Pinpoint the cell where the given text exists, returning its (x, y) midpoint coordinate. 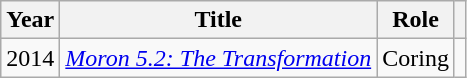
2014 (30, 58)
Moron 5.2: The Transformation (218, 58)
Coring (416, 58)
Year (30, 20)
Title (218, 20)
Role (416, 20)
